Locate the cell with the specified text and output its (x, y) center coordinate. 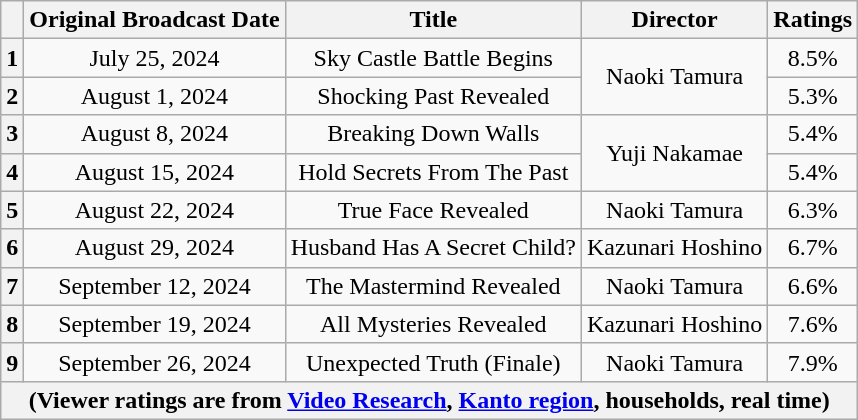
All Mysteries Revealed (433, 324)
Breaking Down Walls (433, 134)
5 (12, 210)
Ratings (813, 20)
July 25, 2024 (154, 58)
6 (12, 248)
Hold Secrets From The Past (433, 172)
Title (433, 20)
3 (12, 134)
Yuji Nakamae (674, 153)
Shocking Past Revealed (433, 96)
September 19, 2024 (154, 324)
The Mastermind Revealed (433, 286)
August 8, 2024 (154, 134)
August 22, 2024 (154, 210)
September 26, 2024 (154, 362)
Sky Castle Battle Begins (433, 58)
7.9% (813, 362)
1 (12, 58)
9 (12, 362)
8 (12, 324)
6.3% (813, 210)
4 (12, 172)
5.3% (813, 96)
(Viewer ratings are from Video Research, Kanto region, households, real time) (430, 400)
Director (674, 20)
August 29, 2024 (154, 248)
September 12, 2024 (154, 286)
6.6% (813, 286)
August 1, 2024 (154, 96)
Original Broadcast Date (154, 20)
6.7% (813, 248)
8.5% (813, 58)
7 (12, 286)
Unexpected Truth (Finale) (433, 362)
True Face Revealed (433, 210)
Husband Has A Secret Child? (433, 248)
August 15, 2024 (154, 172)
7.6% (813, 324)
2 (12, 96)
